Scan for the cell matching the given text and deliver its [x, y] coordinate at center. 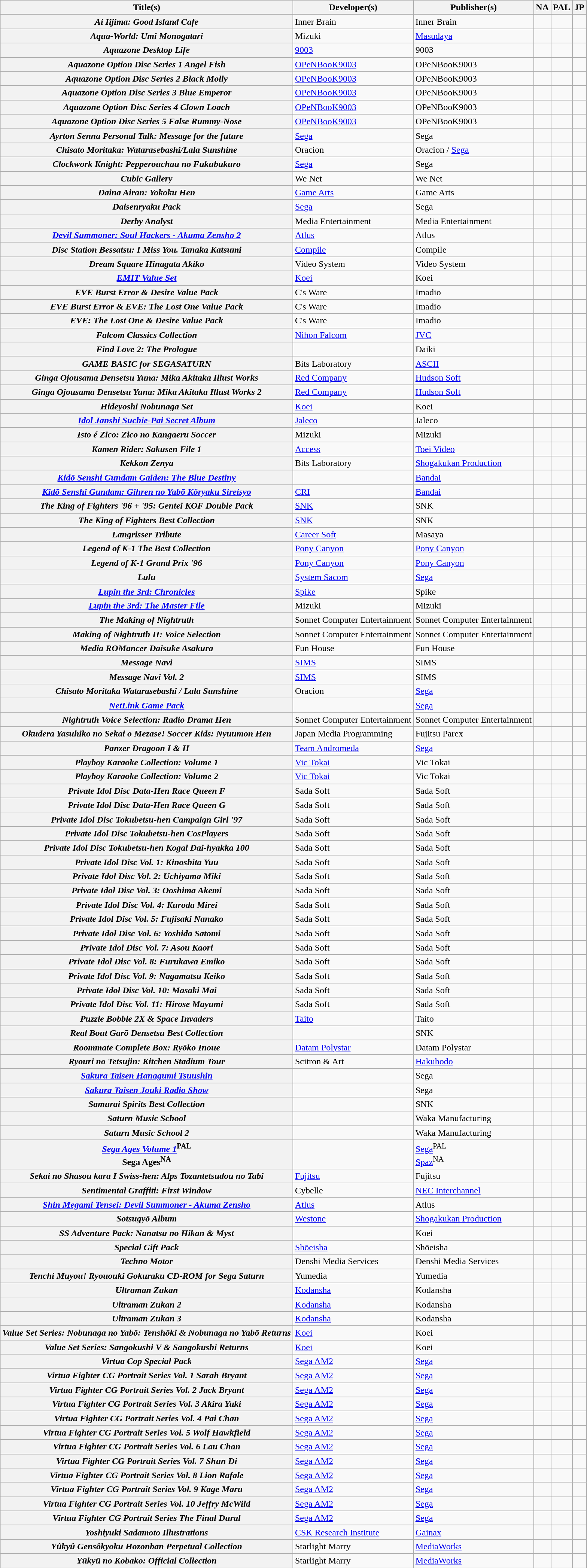
Message Navi [147, 663]
Virtua Fighter CG Portrait Series Vol. 8 Lion Rafale [147, 1475]
Private Idol Disc Vol. 9: Nagamatsu Keiko [147, 976]
Aquazone Option Disc Series 4 Clown Loach [147, 107]
EVE Burst Error & Desire Value Pack [147, 292]
Nihon Falcom [353, 335]
Value Set Series: Nobunaga no Yabō: Tenshōki & Nobunaga no Yabō Returns [147, 1333]
Hakuhodo [474, 1061]
Private Idol Disc Vol. 1: Kinoshita Yuu [147, 862]
System Sacom [353, 577]
Lulu [147, 577]
Legend of K-1 Grand Prix '96 [147, 563]
Scitron & Art [353, 1061]
Kidō Senshi Gundam Gaiden: The Blue Destiny [147, 478]
Dream Square Hinagata Akiko [147, 264]
Virtua Fighter CG Portrait Series Vol. 2 Jack Bryant [147, 1390]
Ginga Ojousama Densetsu Yuna: Mika Akitaka Illust Works 2 [147, 392]
Special Gift Pack [147, 1247]
Team Andromeda [353, 748]
Aquazone Option Disc Series 1 Angel Fish [147, 64]
Chisato Moritaka Watarasebashi / Lala Sunshine [147, 691]
Virtua Fighter CG Portrait Series Vol. 7 Shun Di [147, 1461]
Virtua Fighter CG Portrait Series The Final Dural [147, 1518]
Title(s) [147, 7]
Virtua Fighter CG Portrait Series Vol. 5 Wolf Hawkfield [147, 1433]
Devil Summoner: Soul Hackers - Akuma Zensho 2 [147, 235]
ASCII [474, 363]
Sakura Taisen Hanagumi Tsuushin [147, 1076]
Private Idol Disc Vol. 4: Kuroda Mirei [147, 905]
Private Idol Disc Vol. 10: Masaki Mai [147, 990]
Samurai Spirits Best Collection [147, 1104]
Yoshiyuki Sadamoto Illustrations [147, 1532]
Private Idol Disc Vol. 5: Fujisaki Nanako [147, 919]
Shin Megami Tensei: Devil Summoner - Akuma Zensho [147, 1205]
Virtua Fighter CG Portrait Series Vol. 6 Lau Chan [147, 1447]
Kamen Rider: Sakusen File 1 [147, 449]
Ryouri no Tetsujin: Kitchen Stadium Tour [147, 1061]
Idol Janshi Suchie-Pai Secret Album [147, 421]
Okudera Yasuhiko no Sekai o Mezase! Soccer Kids: Nyuumon Hen [147, 734]
PAL [562, 7]
EVE: The Lost One & Desire Value Pack [147, 321]
Lupin the 3rd: Chronicles [147, 591]
Sentimental Graffiti: First Window [147, 1190]
Private Idol Disc Tokubetsu-hen Campaign Girl '97 [147, 819]
Ultraman Zukan 2 [147, 1304]
Saturn Music School [147, 1119]
Developer(s) [353, 7]
Private Idol Disc Tokubetsu-hen CosPlayers [147, 833]
Ginga Ojousama Densetsu Yuna: Mika Akitaka Illust Works [147, 378]
Career Soft [353, 534]
Virtua Cop Special Pack [147, 1361]
Private Idol Disc Vol. 8: Furukawa Emiko [147, 962]
Nightruth Voice Selection: Radio Drama Hen [147, 720]
Publisher(s) [474, 7]
Private Idol Disc Vol. 3: Ooshima Akemi [147, 891]
Masudaya [474, 36]
Virtua Fighter CG Portrait Series Vol. 10 Jeffry McWild [147, 1504]
EVE Burst Error & EVE: The Lost One Value Pack [147, 306]
Japan Media Programming [353, 734]
Clockwork Knight: Pepperouchau no Fukubukuro [147, 164]
Masaya [474, 534]
Private Idol Disc Vol. 2: Uchiyama Miki [147, 876]
Puzzle Bobble 2X & Space Invaders [147, 1019]
Aquazone Option Disc Series 2 Black Molly [147, 79]
JP [580, 7]
Saturn Music School 2 [147, 1133]
Yûkyû Gensôkyoku Hozonban Perpetual Collection [147, 1546]
Message Navi Vol. 2 [147, 677]
The King of Fighters Best Collection [147, 520]
CSK Research Institute [353, 1532]
NetLink Game Pack [147, 705]
Private Idol Disc Vol. 11: Hirose Mayumi [147, 1004]
Sega Ages Volume 1PALSega AgesNA [147, 1154]
Virtua Fighter CG Portrait Series Vol. 9 Kage Maru [147, 1489]
Legend of K-1 The Best Collection [147, 549]
Aqua-World: Umi Monogatari [147, 36]
Derby Analyst [147, 221]
NA [542, 7]
Lupin the 3rd: The Master File [147, 605]
Private Idol Disc Data-Hen Race Queen G [147, 805]
GAME BASIC for SEGASATURN [147, 363]
Kidō Senshi Gundam: Gihren no Yabō Kôryaku Sireisyo [147, 492]
Aquazone Option Disc Series 5 False Rummy-Nose [147, 121]
Sotsugyō Album [147, 1219]
Virtua Fighter CG Portrait Series Vol. 3 Akira Yuki [147, 1404]
Find Love 2: The Prologue [147, 349]
EMIT Value Set [147, 278]
Sakura Taisen Jouki Radio Show [147, 1090]
Aquazone Desktop Life [147, 50]
Ayrton Senna Personal Talk: Message for the future [147, 135]
Ultraman Zukan 3 [147, 1318]
Virtua Fighter CG Portrait Series Vol. 4 Pai Chan [147, 1418]
Falcom Classics Collection [147, 335]
The King of Fighters '96 + '95: Gentei KOF Double Pack [147, 506]
Playboy Karaoke Collection: Volume 1 [147, 762]
Roommate Complete Box: Ryōko Inoue [147, 1047]
Access [353, 449]
JVC [474, 335]
Fujitsu Parex [474, 734]
Chisato Moritaka: Watarasebashi/Lala Sunshine [147, 150]
Yūkyū no Kobako: Official Collection [147, 1561]
Panzer Dragoon I & II [147, 748]
Tenchi Muyou! Ryououki Gokuraku CD-ROM for Sega Saturn [147, 1276]
Ultraman Zukan [147, 1290]
CRI [353, 492]
Ai Iijima: Good Island Cafe [147, 22]
The Making of Nightruth [147, 620]
Kekkon Zenya [147, 463]
Langrisser Tribute [147, 534]
Hideyoshi Nobunaga Set [147, 406]
SS Adventure Pack: Nanatsu no Hikan & Myst [147, 1233]
Daiki [474, 349]
Oracion / Sega [474, 150]
Private Idol Disc Vol. 7: Asou Kaori [147, 948]
Value Set Series: Sangokushi V & Sangokushi Returns [147, 1347]
Playboy Karaoke Collection: Volume 2 [147, 777]
Cubic Gallery [147, 179]
Media ROMancer Daisuke Asakura [147, 649]
Daisenryaku Pack [147, 207]
Isto é Zico: Zico no Kangaeru Soccer [147, 435]
Virtua Fighter CG Portrait Series Vol. 1 Sarah Bryant [147, 1376]
Gainax [474, 1532]
Daina Airan: Yokoku Hen [147, 193]
SegaPALSpazNA [474, 1154]
Disc Station Bessatsu: I Miss You. Tanaka Katsumi [147, 250]
Sekai no Shasou kara I Swiss-hen: Alps Tozantetsudou no Tabi [147, 1176]
NEC Interchannel [474, 1190]
Techno Motor [147, 1262]
Making of Nightruth II: Voice Selection [147, 634]
Westone [353, 1219]
Private Idol Disc Vol. 6: Yoshida Satomi [147, 933]
Toei Video [474, 449]
Real Bout Garō Densetsu Best Collection [147, 1033]
Aquazone Option Disc Series 3 Blue Emperor [147, 93]
Private Idol Disc Tokubetsu-hen Kogal Dai-hyakka 100 [147, 848]
Cybelle [353, 1190]
Private Idol Disc Data-Hen Race Queen F [147, 791]
